Return (X, Y) of the center of cell containing provided text 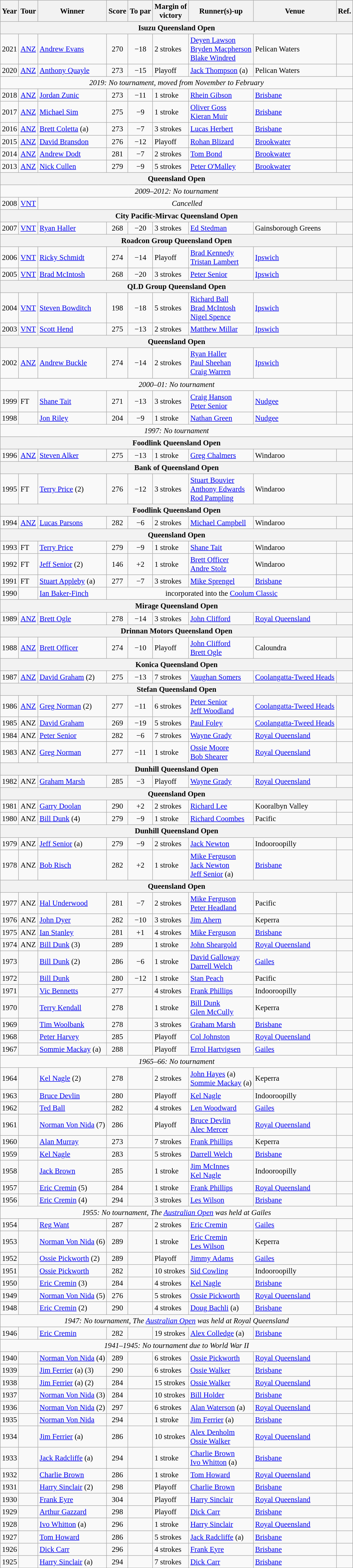
−15 (140, 71)
1990 (10, 593)
1928 (10, 1524)
1948 (10, 1308)
Konica Queensland Open (177, 664)
1994 (10, 523)
1959 (10, 1154)
198 (117, 308)
Harry Sinclair (a) (73, 1562)
Rohan Blizard (221, 142)
1947: No tournament, The Australian Open was held at Royal Queensland (177, 1321)
Bruce Devlin Alec Mercer (221, 1125)
Roadcon Group Queensland Open (177, 240)
146 (117, 564)
1987 (10, 677)
Jack Newton (221, 844)
Mike Ferguson (221, 932)
City Pacific-Mirvac Queensland Open (177, 216)
2008 (10, 204)
Jim McInnes Kel Nagle (221, 1171)
Col Johnston (221, 1037)
Ted Ball (73, 1108)
−3 (140, 782)
Ricky Schmidt (73, 257)
1952 (10, 1259)
Peter O'Malley (221, 166)
Jon Riley (73, 418)
Sommie Mackay (a) (73, 1049)
Eric Cremin (2) (73, 1308)
1995 (10, 489)
1927 (10, 1537)
1976 (10, 920)
−19 (140, 723)
Sid Cowling (221, 1271)
Eric Cremin (5) (73, 1188)
1989 (10, 619)
1963 (10, 1096)
Norman Von Nida (73, 1420)
Ian Baker-Finch (73, 593)
1936 (10, 1407)
Terry Price (73, 548)
Len Woodward (221, 1108)
Cancelled (187, 204)
1957 (10, 1188)
Tim Woolbank (73, 1025)
Brad Kennedy Tristan Lambert (221, 257)
Brett Officer (73, 648)
283 (117, 1154)
Stan Peach (221, 978)
Peter Senior Jeff Woodland (221, 706)
Stefan Queensland Open (177, 689)
1961 (10, 1125)
Andrew Dodt (73, 154)
Greg Norman (2) (73, 706)
John Dyer (73, 920)
Greg Norman (73, 752)
QLD Group Queensland Open (177, 287)
1956 (10, 1200)
1949 (10, 1296)
David Bransdon (73, 142)
Errol Hartvigsen (221, 1049)
Darrell Welch (221, 1154)
1951 (10, 1271)
Richard Ball Brad McIntosh Nigel Spence (221, 308)
1974 (10, 945)
1998 (10, 418)
Year (10, 11)
1968 (10, 1037)
1938 (10, 1383)
Alan Waterson (a) (221, 1407)
Steven Bowditch (73, 308)
270 (117, 49)
Greg Chalmers (221, 455)
Tour (28, 11)
19 strokes (171, 1333)
288 (117, 1049)
Stuart Appleby (a) (73, 581)
1930 (10, 1500)
Ossie Pickworth (2) (73, 1259)
1965–66: No tournament (177, 1062)
1926 (10, 1549)
David Galloway Darrell Welch (221, 961)
Hal Underwood (73, 903)
Anthony Quayle (73, 71)
Ed Stedman (221, 228)
Eric Cremin (3) (73, 1283)
2004 (10, 308)
2003 (10, 329)
Jim Ahern (221, 920)
John Hayes (a) Sommie Mackay (a) (221, 1079)
1986 (10, 706)
Brett Ogle (73, 619)
287 (117, 1225)
Nathan Green (221, 418)
1970 (10, 1008)
1934 (10, 1437)
1983 (10, 752)
Venue (295, 11)
1969 (10, 1025)
Kooralbyn Valley (295, 806)
Alex Colledge (a) (221, 1333)
2018 (10, 95)
2021 (10, 49)
1999 (10, 401)
Jack Brown (73, 1171)
1929 (10, 1512)
Mirage Queensland Open (177, 606)
Mike Sprengel (221, 581)
1967 (10, 1049)
1932 (10, 1475)
Ivo Whitton (a) (73, 1524)
Isuzu Queensland Open (177, 28)
2009–2012: No tournament (177, 191)
1980 (10, 819)
Jim Ferrier (a) (2) (73, 1383)
2013 (10, 166)
1971 (10, 991)
1964 (10, 1079)
Jordan Zunic (73, 95)
1958 (10, 1171)
2006 (10, 257)
Norman Von Nida (7) (73, 1125)
Nick Cullen (73, 166)
1954 (10, 1225)
Jack Thompson (a) (221, 71)
Andrew Buckle (73, 363)
Brett Officer Andre Stolz (221, 564)
1973 (10, 961)
2017 (10, 112)
1941–1945: No tournament due to World War II (177, 1345)
Les Wilson (221, 1200)
297 (117, 1407)
Vaughan Somers (221, 677)
Bill Dunk (2) (73, 961)
Bill Dunk (4) (73, 819)
Mike Ferguson Jack Newton Jeff Senior (a) (221, 865)
2000–01: No tournament (177, 384)
Peter Harvey (73, 1037)
Vic Bennetts (73, 991)
1996 (10, 455)
John Sheargold (221, 945)
2016 (10, 129)
David Graham (73, 723)
2014 (10, 154)
Runner(s)-up (221, 11)
Ossie Moore Bob Shearer (221, 752)
Bill Dunk (73, 978)
Paul Foley (221, 723)
Drinnan Motors Queensland Open (177, 631)
1985 (10, 723)
Stuart Bouvier Anthony Edwards Rod Pampling (221, 489)
1940 (10, 1358)
1972 (10, 978)
1984 (10, 735)
1977 (10, 903)
Lucas Herbert (221, 129)
1960 (10, 1141)
Bill Dunk Glen McCully (221, 1008)
Score (117, 11)
1933 (10, 1458)
1953 (10, 1242)
1931 (10, 1487)
1997: No tournament (177, 431)
Jeff Senior (2) (73, 564)
2020 (10, 71)
Bank of Queensland Open (177, 468)
Norman Von Nida (4) (73, 1358)
Tom Bond (221, 154)
Harry Sinclair (2) (73, 1487)
271 (117, 401)
Brett Coletta (a) (73, 129)
2015 (10, 142)
To par (140, 11)
204 (117, 418)
1925 (10, 1562)
1979 (10, 844)
2002 (10, 363)
Steven Alker (73, 455)
Terry Kendall (73, 1008)
1935 (10, 1420)
Alan Murray (73, 1141)
Ref. (344, 11)
John Clifford (221, 619)
1991 (10, 581)
Rhein Gibson (221, 95)
Caloundra (295, 648)
1939 (10, 1370)
Margin ofvictory (171, 11)
Craig Hanson Peter Senior (221, 401)
1978 (10, 865)
1992 (10, 564)
Mike Ferguson Peter Headland (221, 903)
Norman Von Nida (2) (73, 1407)
Matthew Millar (221, 329)
Eric Cremin (4) (73, 1200)
John Clifford Brett Ogle (221, 648)
Garry Doolan (73, 806)
Terry Price (2) (73, 489)
Richard Lee (221, 806)
Norman Von Nida (5) (73, 1296)
1982 (10, 782)
Charlie Brown Ivo Whitton (a) (221, 1458)
Brad McIntosh (73, 274)
2007 (10, 228)
Kel Nagle (2) (73, 1079)
269 (117, 723)
Ian Stanley (73, 932)
1955: No tournament, The Australian Open was held at Gailes (177, 1212)
Michael Campbell (221, 523)
15 strokes (171, 1383)
Bill Dunk (3) (73, 945)
Reg Want (73, 1225)
Doug Bachli (a) (221, 1308)
1975 (10, 932)
Richard Coombes (221, 819)
1993 (10, 548)
304 (117, 1500)
1937 (10, 1395)
Bill Holder (221, 1395)
Norman Von Nida (6) (73, 1242)
Oliver Goss Kieran Muir (221, 112)
Winner (73, 11)
Jimmy Adams (221, 1259)
Bob Risch (73, 865)
1962 (10, 1108)
Lucas Parsons (73, 523)
Alex Denholm Ossie Walker (221, 1437)
1950 (10, 1283)
Ryan Haller (73, 228)
Jeff Senior (a) (73, 844)
Eric Cremin Les Wilson (221, 1242)
2019: No tournament, moved from November to February (177, 83)
2005 (10, 274)
Deyen Lawson Bryden Macpherson Blake Windred (221, 49)
Gainsborough Greens (295, 228)
Ryan Haller Paul Sheehan Craig Warren (221, 363)
Andrew Evans (73, 49)
1981 (10, 806)
David Graham (2) (73, 677)
1946 (10, 1333)
Michael Sim (73, 112)
incorporated into the Coolum Classic (221, 593)
+1 (140, 932)
Bruce Devlin (73, 1096)
1988 (10, 648)
Norman Von Nida (3) (73, 1395)
Arthur Gazzard (73, 1512)
Scott Hend (73, 329)
Jim Ferrier (a) (3) (73, 1370)
